Return [X, Y] of the center of cell containing provided text 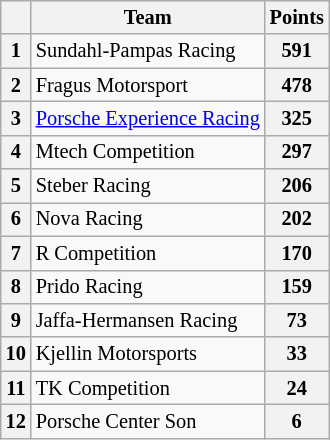
Kjellin Motorsports [148, 354]
Prido Racing [148, 287]
Sundahl-Pampas Racing [148, 51]
2 [16, 85]
TK Competition [148, 388]
33 [297, 354]
206 [297, 186]
8 [16, 287]
Jaffa-Hermansen Racing [148, 320]
1 [16, 51]
5 [16, 186]
Mtech Competition [148, 152]
11 [16, 388]
Team [148, 17]
R Competition [148, 253]
202 [297, 219]
159 [297, 287]
9 [16, 320]
12 [16, 421]
297 [297, 152]
Nova Racing [148, 219]
591 [297, 51]
170 [297, 253]
10 [16, 354]
3 [16, 118]
Points [297, 17]
325 [297, 118]
Porsche Center Son [148, 421]
Porsche Experience Racing [148, 118]
Steber Racing [148, 186]
7 [16, 253]
24 [297, 388]
73 [297, 320]
478 [297, 85]
4 [16, 152]
Fragus Motorsport [148, 85]
